Scan for the cell matching the given text and deliver its (x, y) coordinate at center. 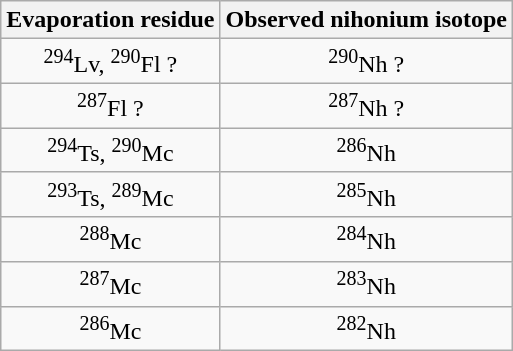
294Lv, 290Fl ? (110, 62)
294Ts, 290Mc (110, 150)
287Mc (110, 284)
282Nh (366, 328)
285Nh (366, 194)
286Nh (366, 150)
284Nh (366, 240)
286Mc (110, 328)
283Nh (366, 284)
287Nh ? (366, 106)
287Fl ? (110, 106)
Evaporation residue (110, 20)
288Mc (110, 240)
293Ts, 289Mc (110, 194)
Observed nihonium isotope (366, 20)
290Nh ? (366, 62)
